Scan for the cell matching the given text and deliver its [X, Y] coordinate at center. 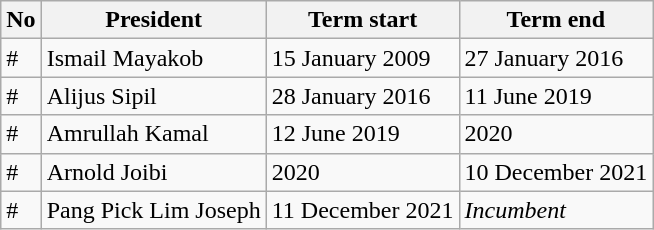
No [21, 20]
Incumbent [556, 210]
28 January 2016 [362, 96]
President [154, 20]
Amrullah Kamal [154, 134]
Alijus Sipil [154, 96]
Arnold Joibi [154, 172]
12 June 2019 [362, 134]
Term start [362, 20]
11 June 2019 [556, 96]
10 December 2021 [556, 172]
11 December 2021 [362, 210]
Term end [556, 20]
Ismail Mayakob [154, 58]
27 January 2016 [556, 58]
15 January 2009 [362, 58]
Pang Pick Lim Joseph [154, 210]
